Find where the given text appears and provide that cell's center as [X, Y] coordinate. 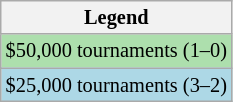
$50,000 tournaments (1–0) [116, 51]
$25,000 tournaments (3–2) [116, 85]
Legend [116, 17]
